Extract the [x, y] coordinate from the center of the cell holding the provided text.  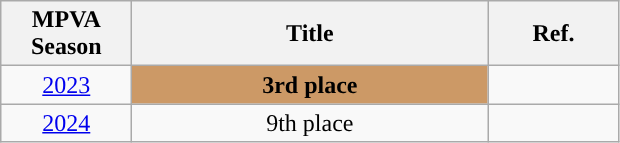
Title [310, 34]
2024 [66, 123]
Ref. [554, 34]
3rd place [310, 85]
9th place [310, 123]
2023 [66, 85]
MPVA Season [66, 34]
